Return [X, Y] of the center of cell containing provided text 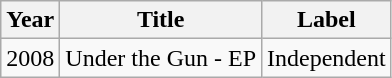
Title [161, 20]
Independent [327, 58]
Year [30, 20]
Under the Gun - EP [161, 58]
Label [327, 20]
2008 [30, 58]
